Pinpoint the cell where the given text exists, returning its [X, Y] midpoint coordinate. 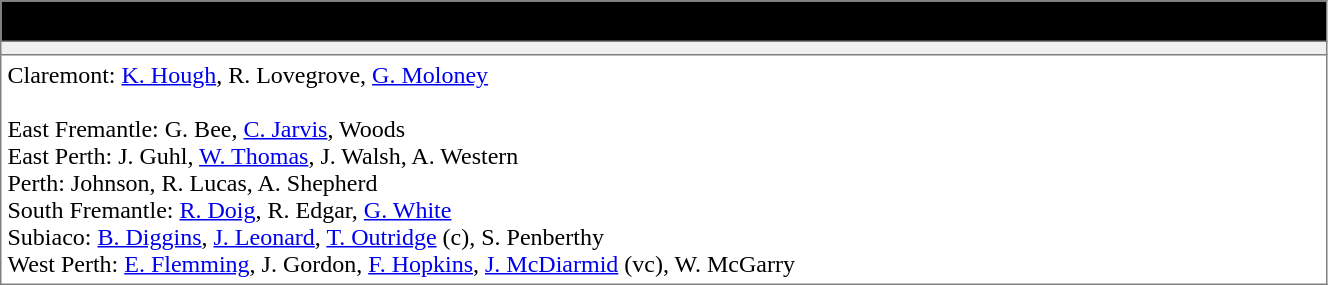
Western Australian Carnival Squad [664, 21]
